Search for the cell housing the specified text and yield its [x, y] center coordinate. 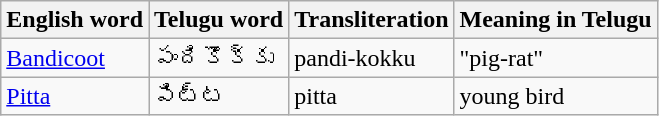
Transliteration [372, 20]
young bird [556, 96]
Meaning in Telugu [556, 20]
English word [75, 20]
Bandicoot [75, 58]
pitta [372, 96]
pandi-kokku [372, 58]
పందికొక్కు [219, 58]
Pitta [75, 96]
పిట్ట [219, 96]
Telugu word [219, 20]
"pig-rat" [556, 58]
